Search for the cell housing the specified text and yield its [x, y] center coordinate. 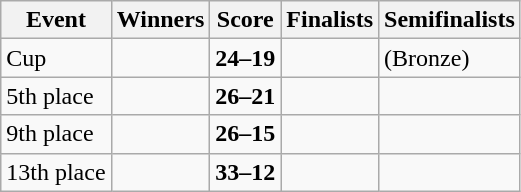
Finalists [330, 20]
26–15 [246, 134]
Semifinalists [450, 20]
13th place [56, 172]
(Bronze) [450, 58]
26–21 [246, 96]
33–12 [246, 172]
Cup [56, 58]
9th place [56, 134]
Score [246, 20]
Winners [160, 20]
Event [56, 20]
24–19 [246, 58]
5th place [56, 96]
